Determine the (x, y) coordinate at the center of the cell enclosing the given text.  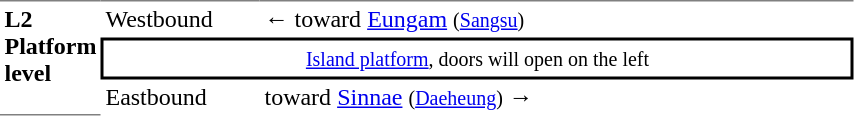
Island platform, doors will open on the left (478, 59)
← toward Eungam (Sangsu) (557, 19)
Westbound (180, 19)
L2Platform level (50, 58)
toward Sinnae (Daeheung) → (557, 98)
Eastbound (180, 98)
